Capture the cell that displays the provided text and extract its [x, y] central coordinate. 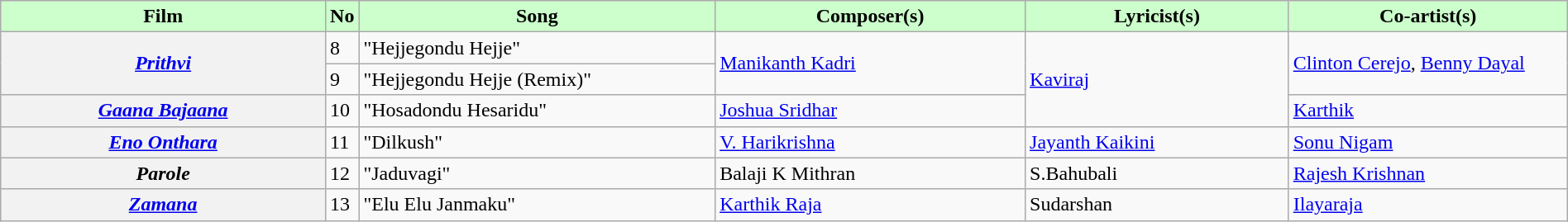
Clinton Cerejo, Benny Dayal [1427, 64]
Karthik Raja [870, 205]
"Jaduvagi" [538, 173]
Balaji K Mithran [870, 173]
Sudarshan [1158, 205]
Jayanth Kaikini [1158, 142]
No [342, 17]
13 [342, 205]
9 [342, 79]
Composer(s) [870, 17]
Film [164, 17]
"Elu Elu Janmaku" [538, 205]
Sonu Nigam [1427, 142]
Co-artist(s) [1427, 17]
Lyricist(s) [1158, 17]
"Dilkush" [538, 142]
Ilayaraja [1427, 205]
Karthik [1427, 111]
S.Bahubali [1158, 173]
Parole [164, 173]
Zamana [164, 205]
Kaviraj [1158, 79]
11 [342, 142]
Gaana Bajaana [164, 111]
"Hosadondu Hesaridu" [538, 111]
12 [342, 173]
Manikanth Kadri [870, 64]
V. Harikrishna [870, 142]
Prithvi [164, 64]
Eno Onthara [164, 142]
"Hejjegondu Hejje (Remix)" [538, 79]
10 [342, 111]
"Hejjegondu Hejje" [538, 48]
Song [538, 17]
Joshua Sridhar [870, 111]
8 [342, 48]
Rajesh Krishnan [1427, 173]
